Identify which cell holds the provided text, then report its (X, Y) central coordinate. 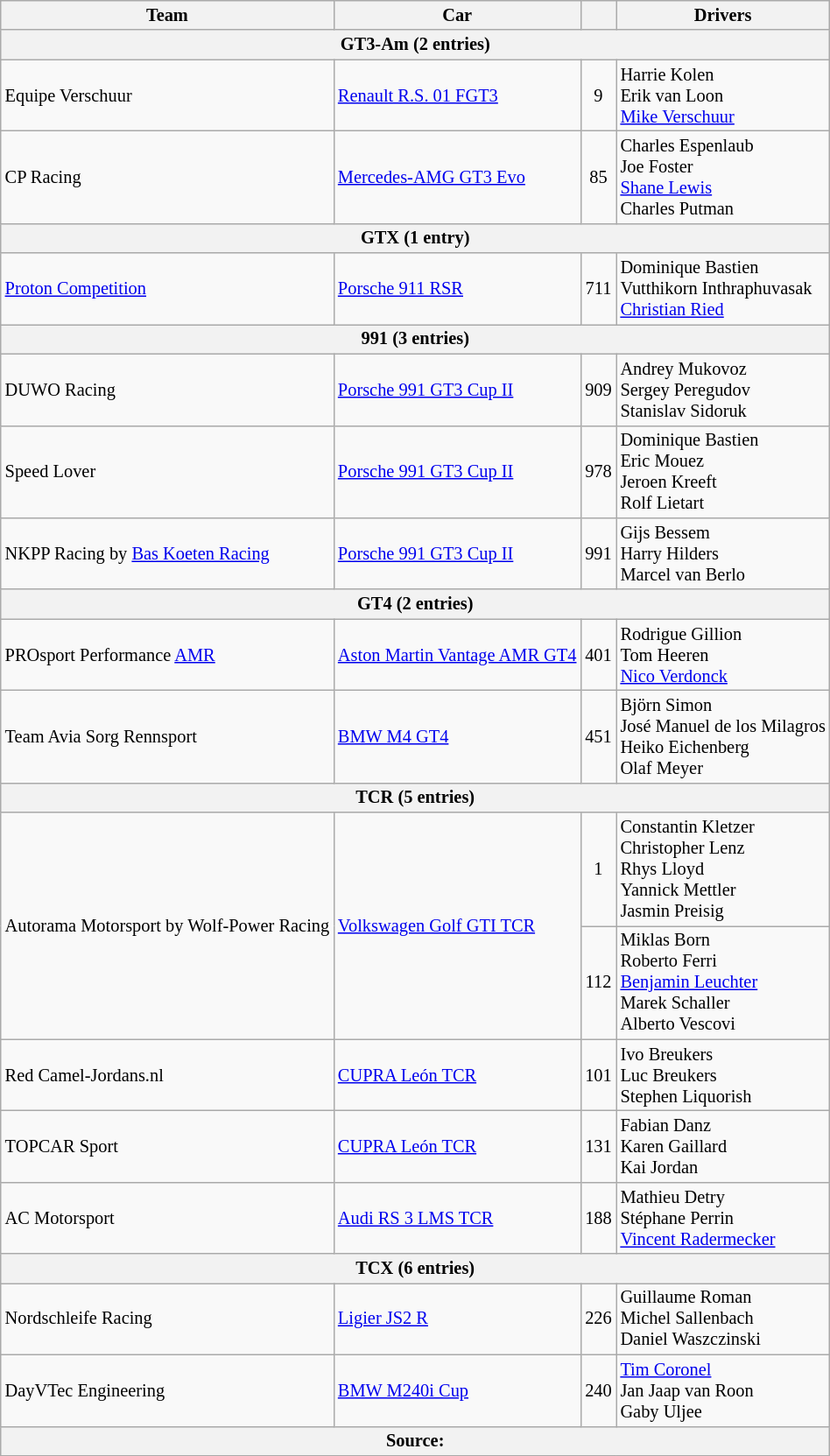
101 (598, 1075)
188 (598, 1218)
Dominique Bastien Eric Mouez Jeroen Kreeft Rolf Lietart (723, 472)
Björn Simon José Manuel de los Milagros Heiko Eichenberg Olaf Meyer (723, 736)
Equipe Verschuur (167, 95)
Harrie Kolen Erik van Loon Mike Verschuur (723, 95)
Aston Martin Vantage AMR GT4 (457, 655)
112 (598, 982)
Charles Espenlaub Joe Foster Shane Lewis Charles Putman (723, 177)
AC Motorsport (167, 1218)
BMW M4 GT4 (457, 736)
Porsche 911 RSR (457, 289)
Mercedes-AMG GT3 Evo (457, 177)
NKPP Racing by Bas Koeten Racing (167, 553)
Ligier JS2 R (457, 1319)
TCX (6 entries) (415, 1269)
Team (167, 15)
Source: (415, 1441)
Miklas Born Roberto Ferri Benjamin Leuchter Marek Schaller Alberto Vescovi (723, 982)
Constantin Kletzer Christopher Lenz Rhys Lloyd Yannick Mettler Jasmin Preisig (723, 869)
240 (598, 1390)
Proton Competition (167, 289)
978 (598, 472)
Ivo Breukers Luc Breukers Stephen Liquorish (723, 1075)
Drivers (723, 15)
DUWO Racing (167, 390)
TOPCAR Sport (167, 1146)
Nordschleife Racing (167, 1319)
1 (598, 869)
TCR (5 entries) (415, 798)
991 (3 entries) (415, 339)
85 (598, 177)
Autorama Motorsport by Wolf-Power Racing (167, 926)
226 (598, 1319)
PROsport Performance AMR (167, 655)
Volkswagen Golf GTI TCR (457, 926)
Guillaume Roman Michel Sallenbach Daniel Waszczinski (723, 1319)
Speed Lover (167, 472)
451 (598, 736)
Fabian Danz Karen Gaillard Kai Jordan (723, 1146)
909 (598, 390)
Renault R.S. 01 FGT3 (457, 95)
Rodrigue Gillion Tom Heeren Nico Verdonck (723, 655)
711 (598, 289)
BMW M240i Cup (457, 1390)
Red Camel-Jordans.nl (167, 1075)
Mathieu Detry Stéphane Perrin Vincent Radermecker (723, 1218)
Andrey Mukovoz Sergey Peregudov Stanislav Sidoruk (723, 390)
Dominique Bastien Vutthikorn Inthraphuvasak Christian Ried (723, 289)
DayVTec Engineering (167, 1390)
Tim Coronel Jan Jaap van Roon Gaby Uljee (723, 1390)
9 (598, 95)
991 (598, 553)
GT4 (2 entries) (415, 604)
Car (457, 15)
CP Racing (167, 177)
Team Avia Sorg Rennsport (167, 736)
GT3-Am (2 entries) (415, 45)
401 (598, 655)
GTX (1 entry) (415, 238)
Gijs Bessem Harry Hilders Marcel van Berlo (723, 553)
Audi RS 3 LMS TCR (457, 1218)
131 (598, 1146)
